Search for the cell housing the specified text and yield its [x, y] center coordinate. 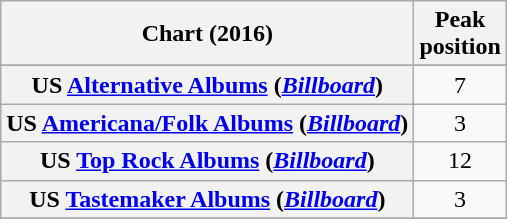
12 [460, 161]
Peak position [460, 34]
7 [460, 85]
US Top Rock Albums (Billboard) [208, 161]
US Tastemaker Albums (Billboard) [208, 199]
US Americana/Folk Albums (Billboard) [208, 123]
Chart (2016) [208, 34]
US Alternative Albums (Billboard) [208, 85]
